Locate the cell with the specified text and output its [x, y] center coordinate. 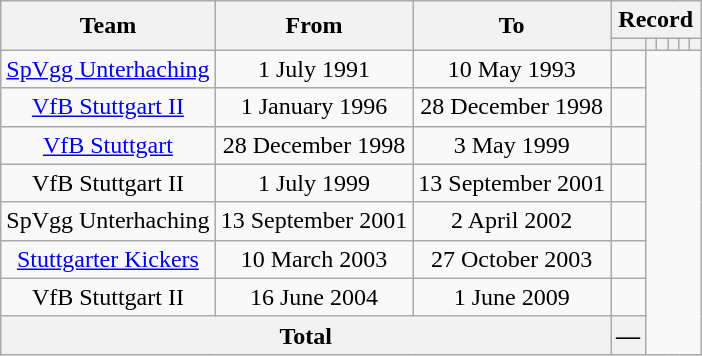
Stuttgarter Kickers [108, 259]
10 May 1993 [512, 69]
10 March 2003 [314, 259]
To [512, 26]
3 May 1999 [512, 145]
VfB Stuttgart [108, 145]
1 July 1999 [314, 183]
Record [655, 20]
— [628, 335]
1 January 1996 [314, 107]
16 June 2004 [314, 297]
27 October 2003 [512, 259]
1 July 1991 [314, 69]
2 April 2002 [512, 221]
1 June 2009 [512, 297]
Total [306, 335]
Team [108, 26]
From [314, 26]
